Return the [X, Y] coordinate for the center point of the cell that contains the specified text.  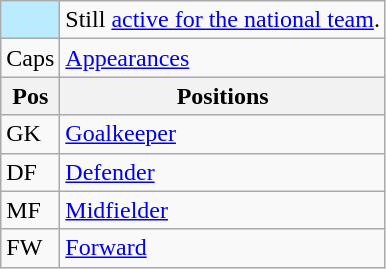
Positions [223, 96]
Appearances [223, 58]
Defender [223, 172]
Goalkeeper [223, 134]
DF [30, 172]
GK [30, 134]
Still active for the national team. [223, 20]
Pos [30, 96]
MF [30, 210]
Midfielder [223, 210]
FW [30, 248]
Forward [223, 248]
Caps [30, 58]
